Return the [X, Y] coordinate for the center point of the cell that contains the specified text.  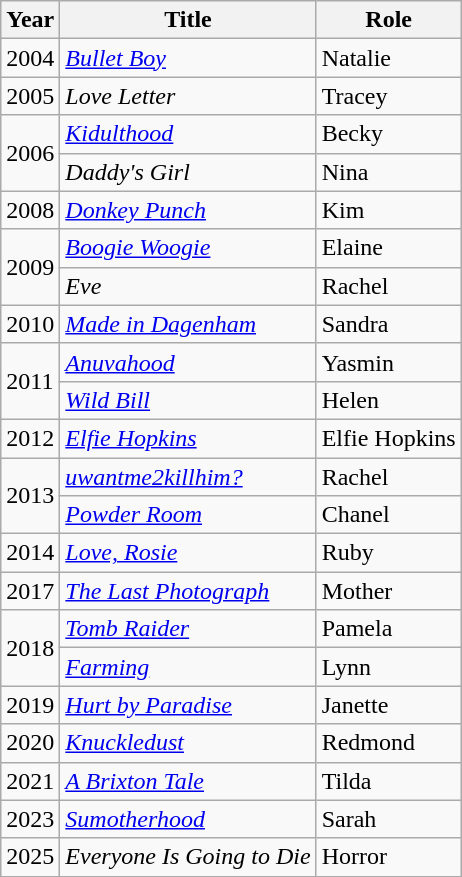
2013 [30, 496]
Pamela [388, 629]
Eve [188, 286]
Nina [388, 172]
Natalie [388, 58]
2006 [30, 153]
2023 [30, 819]
2014 [30, 553]
Made in Dagenham [188, 324]
Sarah [388, 819]
uwantme2killhim? [188, 477]
2021 [30, 781]
Lynn [388, 667]
Knuckledust [188, 743]
Janette [388, 705]
Sumotherhood [188, 819]
2012 [30, 438]
Hurt by Paradise [188, 705]
Yasmin [388, 362]
2004 [30, 58]
2025 [30, 857]
Boogie Woogie [188, 248]
Elaine [388, 248]
2020 [30, 743]
Tracey [388, 96]
Bullet Boy [188, 58]
2009 [30, 267]
Helen [388, 400]
Daddy's Girl [188, 172]
Wild Bill [188, 400]
Tilda [388, 781]
2011 [30, 381]
Love Letter [188, 96]
The Last Photograph [188, 591]
Donkey Punch [188, 210]
2010 [30, 324]
Everyone Is Going to Die [188, 857]
2019 [30, 705]
Year [30, 20]
2008 [30, 210]
Becky [388, 134]
Redmond [388, 743]
Love, Rosie [188, 553]
Tomb Raider [188, 629]
Title [188, 20]
2018 [30, 648]
Role [388, 20]
Horror [388, 857]
Mother [388, 591]
Farming [188, 667]
2017 [30, 591]
Chanel [388, 515]
Kim [388, 210]
Sandra [388, 324]
Anuvahood [188, 362]
Ruby [388, 553]
Powder Room [188, 515]
A Brixton Tale [188, 781]
Kidulthood [188, 134]
2005 [30, 96]
